Extract the (x, y) coordinate from the center of the cell holding the provided text.  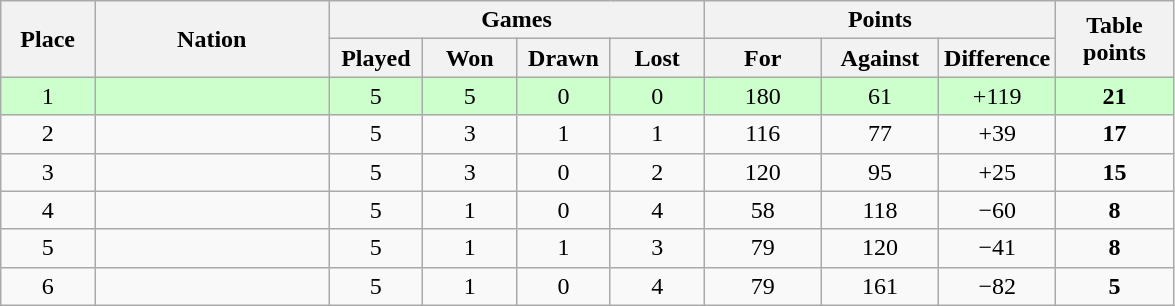
58 (762, 210)
17 (1114, 134)
Won (470, 58)
Tablepoints (1114, 39)
21 (1114, 96)
−41 (998, 248)
95 (880, 172)
Played (376, 58)
118 (880, 210)
Points (880, 20)
Games (516, 20)
116 (762, 134)
−60 (998, 210)
−82 (998, 286)
15 (1114, 172)
Place (48, 39)
Against (880, 58)
Difference (998, 58)
For (762, 58)
Lost (657, 58)
+119 (998, 96)
+39 (998, 134)
161 (880, 286)
61 (880, 96)
77 (880, 134)
Drawn (564, 58)
6 (48, 286)
180 (762, 96)
+25 (998, 172)
Nation (212, 39)
